Find where the given text appears and provide that cell's center as [X, Y] coordinate. 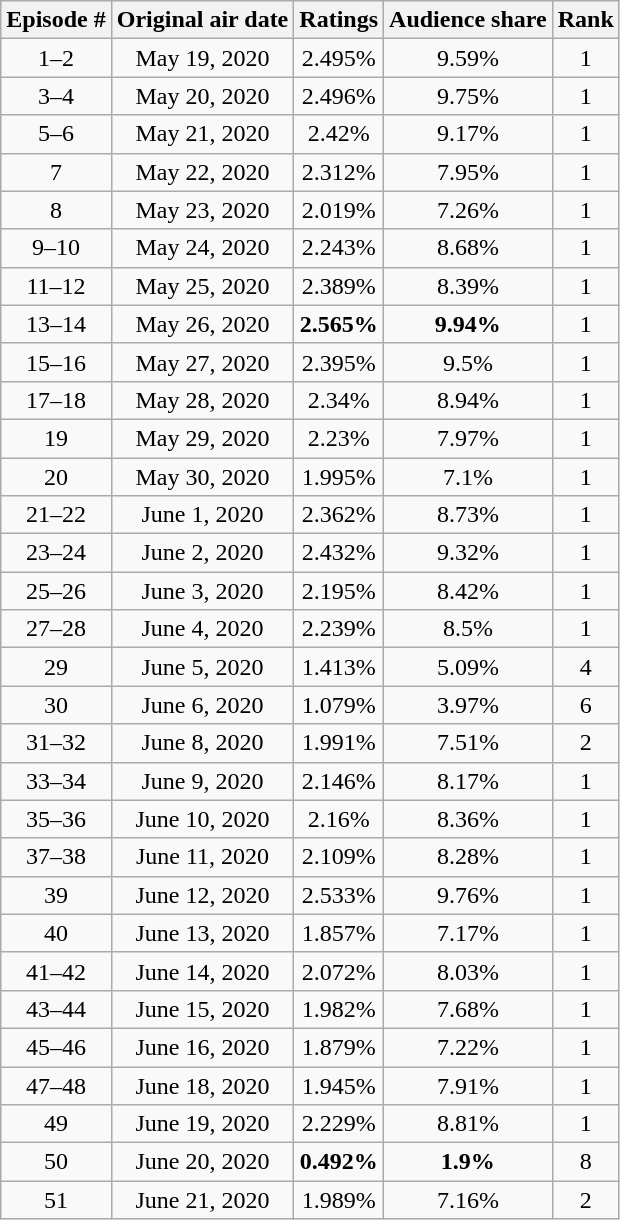
20 [56, 477]
Audience share [468, 20]
51 [56, 1200]
8.28% [468, 857]
2.312% [339, 172]
7.68% [468, 1009]
June 20, 2020 [202, 1162]
8.36% [468, 819]
27–28 [56, 629]
3–4 [56, 96]
33–34 [56, 781]
Episode # [56, 20]
June 10, 2020 [202, 819]
50 [56, 1162]
Ratings [339, 20]
May 30, 2020 [202, 477]
2.495% [339, 58]
1.991% [339, 743]
2.16% [339, 819]
May 26, 2020 [202, 324]
May 22, 2020 [202, 172]
8.73% [468, 515]
1.079% [339, 705]
7.51% [468, 743]
9.59% [468, 58]
19 [56, 438]
2.239% [339, 629]
8.39% [468, 286]
June 2, 2020 [202, 553]
2.019% [339, 210]
8.94% [468, 400]
8.17% [468, 781]
2.565% [339, 324]
11–12 [56, 286]
9.94% [468, 324]
2.395% [339, 362]
41–42 [56, 971]
7.97% [468, 438]
2.533% [339, 895]
7.26% [468, 210]
Original air date [202, 20]
43–44 [56, 1009]
8.5% [468, 629]
May 28, 2020 [202, 400]
2.195% [339, 591]
June 8, 2020 [202, 743]
June 6, 2020 [202, 705]
1.857% [339, 933]
2.146% [339, 781]
June 3, 2020 [202, 591]
1.982% [339, 1009]
2.072% [339, 971]
May 21, 2020 [202, 134]
2.496% [339, 96]
June 16, 2020 [202, 1047]
May 29, 2020 [202, 438]
9.76% [468, 895]
17–18 [56, 400]
9–10 [56, 248]
8.81% [468, 1124]
30 [56, 705]
49 [56, 1124]
2.432% [339, 553]
3.97% [468, 705]
15–16 [56, 362]
May 19, 2020 [202, 58]
2.243% [339, 248]
June 14, 2020 [202, 971]
2.42% [339, 134]
35–36 [56, 819]
June 18, 2020 [202, 1085]
1.413% [339, 667]
7.1% [468, 477]
5–6 [56, 134]
1.945% [339, 1085]
June 1, 2020 [202, 515]
1.9% [468, 1162]
29 [56, 667]
21–22 [56, 515]
1.879% [339, 1047]
1–2 [56, 58]
May 23, 2020 [202, 210]
May 25, 2020 [202, 286]
2.362% [339, 515]
0.492% [339, 1162]
6 [586, 705]
8.68% [468, 248]
May 24, 2020 [202, 248]
13–14 [56, 324]
45–46 [56, 1047]
7.17% [468, 933]
1.989% [339, 1200]
23–24 [56, 553]
9.5% [468, 362]
37–38 [56, 857]
4 [586, 667]
2.229% [339, 1124]
8.03% [468, 971]
25–26 [56, 591]
2.109% [339, 857]
June 4, 2020 [202, 629]
June 9, 2020 [202, 781]
June 19, 2020 [202, 1124]
June 12, 2020 [202, 895]
2.23% [339, 438]
2.34% [339, 400]
May 27, 2020 [202, 362]
9.75% [468, 96]
40 [56, 933]
31–32 [56, 743]
June 11, 2020 [202, 857]
June 5, 2020 [202, 667]
7.91% [468, 1085]
Rank [586, 20]
June 15, 2020 [202, 1009]
June 13, 2020 [202, 933]
7.95% [468, 172]
9.32% [468, 553]
June 21, 2020 [202, 1200]
39 [56, 895]
2.389% [339, 286]
May 20, 2020 [202, 96]
9.17% [468, 134]
7 [56, 172]
1.995% [339, 477]
7.22% [468, 1047]
8.42% [468, 591]
7.16% [468, 1200]
5.09% [468, 667]
47–48 [56, 1085]
